Return (x, y) of the center of cell containing provided text 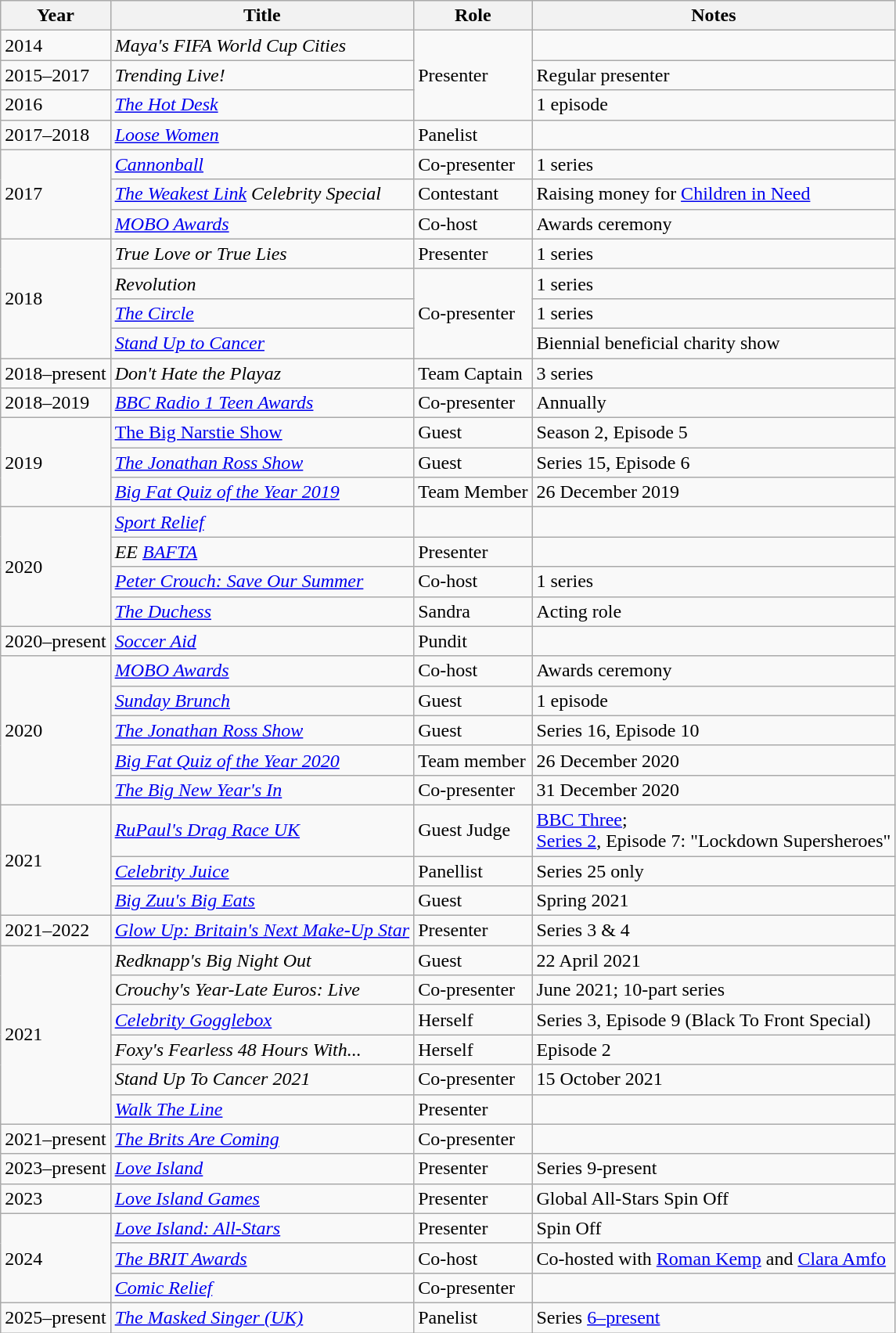
Series 3 & 4 (714, 931)
15 October 2021 (714, 1079)
Peter Crouch: Save Our Summer (261, 582)
22 April 2021 (714, 960)
The Duchess (261, 611)
Big Zuu's Big Eats (261, 901)
Soccer Aid (261, 641)
Season 2, Episode 5 (714, 433)
The Brits Are Coming (261, 1139)
Global All-Stars Spin Off (714, 1198)
2025–present (56, 1317)
Redknapp's Big Night Out (261, 960)
3 series (714, 373)
Episode 2 (714, 1050)
Series 3, Episode 9 (Black To Front Special) (714, 1020)
RuPaul's Drag Race UK (261, 830)
Series 15, Episode 6 (714, 463)
The BRIT Awards (261, 1258)
Series 25 only (714, 871)
Glow Up: Britain's Next Make-Up Star (261, 931)
Crouchy's Year-Late Euros: Live (261, 990)
Series 6–present (714, 1317)
Raising money for Children in Need (714, 194)
Celebrity Gogglebox (261, 1020)
2018–2019 (56, 403)
Love Island: All-Stars (261, 1228)
2017–2018 (56, 135)
Love Island (261, 1169)
Sport Relief (261, 522)
The Big Narstie Show (261, 433)
2014 (56, 45)
31 December 2020 (714, 790)
Annually (714, 403)
2015–2017 (56, 75)
Celebrity Juice (261, 871)
Revolution (261, 283)
Series 9-present (714, 1169)
Team Member (473, 492)
Year (56, 16)
June 2021; 10-part series (714, 990)
Big Fat Quiz of the Year 2019 (261, 492)
Pundit (473, 641)
BBC Three;Series 2, Episode 7: "Lockdown Supersheroes" (714, 830)
BBC Radio 1 Teen Awards (261, 403)
2017 (56, 194)
2023–present (56, 1169)
True Love or True Lies (261, 254)
Guest Judge (473, 830)
2021–present (56, 1139)
2016 (56, 105)
Role (473, 16)
Notes (714, 16)
Contestant (473, 194)
Foxy's Fearless 48 Hours With... (261, 1050)
2020–present (56, 641)
Acting role (714, 611)
Cannonball (261, 164)
Maya's FIFA World Cup Cities (261, 45)
Co-hosted with Roman Kemp and Clara Amfo (714, 1258)
26 December 2019 (714, 492)
Sandra (473, 611)
Stand Up to Cancer (261, 343)
Trending Live! (261, 75)
The Masked Singer (UK) (261, 1317)
Spring 2021 (714, 901)
Biennial beneficial charity show (714, 343)
The Weakest Link Celebrity Special (261, 194)
2021–2022 (56, 931)
Title (261, 16)
Panellist (473, 871)
2018 (56, 298)
Don't Hate the Playaz (261, 373)
Love Island Games (261, 1198)
2023 (56, 1198)
Team Captain (473, 373)
Sunday Brunch (261, 701)
EE BAFTA (261, 552)
Stand Up To Cancer 2021 (261, 1079)
Spin Off (714, 1228)
Regular presenter (714, 75)
2018–present (56, 373)
Series 16, Episode 10 (714, 730)
The Big New Year's In (261, 790)
Big Fat Quiz of the Year 2020 (261, 760)
26 December 2020 (714, 760)
Comic Relief (261, 1288)
The Circle (261, 313)
Loose Women (261, 135)
The Hot Desk (261, 105)
2024 (56, 1258)
Walk The Line (261, 1109)
Team member (473, 760)
2019 (56, 463)
